Locate the cell with the specified text and output its [X, Y] center coordinate. 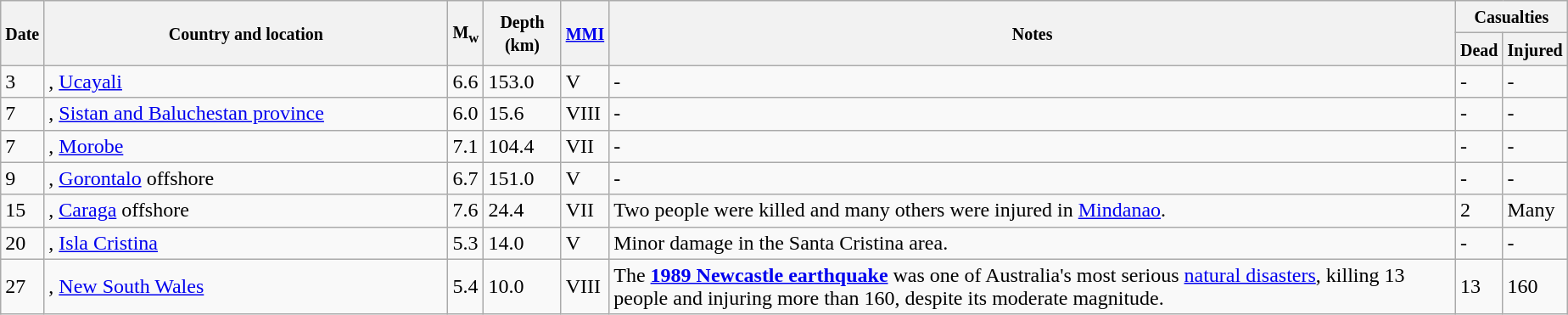
153.0 [523, 82]
7.6 [466, 211]
, Isla Cristina [246, 243]
13 [1479, 287]
9 [22, 178]
20 [22, 243]
Country and location [246, 33]
Date [22, 33]
6.7 [466, 178]
Many [1535, 211]
Depth (km) [523, 33]
Injured [1535, 49]
14.0 [523, 243]
151.0 [523, 178]
Dead [1479, 49]
Casualties [1511, 17]
160 [1535, 287]
, New South Wales [246, 287]
15 [22, 211]
, Ucayali [246, 82]
10.0 [523, 287]
5.3 [466, 243]
, Morobe [246, 146]
15.6 [523, 114]
24.4 [523, 211]
Two people were killed and many others were injured in Mindanao. [1033, 211]
Mw [466, 33]
MMI [585, 33]
Minor damage in the Santa Cristina area. [1033, 243]
6.0 [466, 114]
, Gorontalo offshore [246, 178]
2 [1479, 211]
104.4 [523, 146]
7.1 [466, 146]
5.4 [466, 287]
Notes [1033, 33]
27 [22, 287]
6.6 [466, 82]
, Sistan and Baluchestan province [246, 114]
, Caraga offshore [246, 211]
3 [22, 82]
